Provide the [X, Y] coordinate of the cell's center where the given text is located.  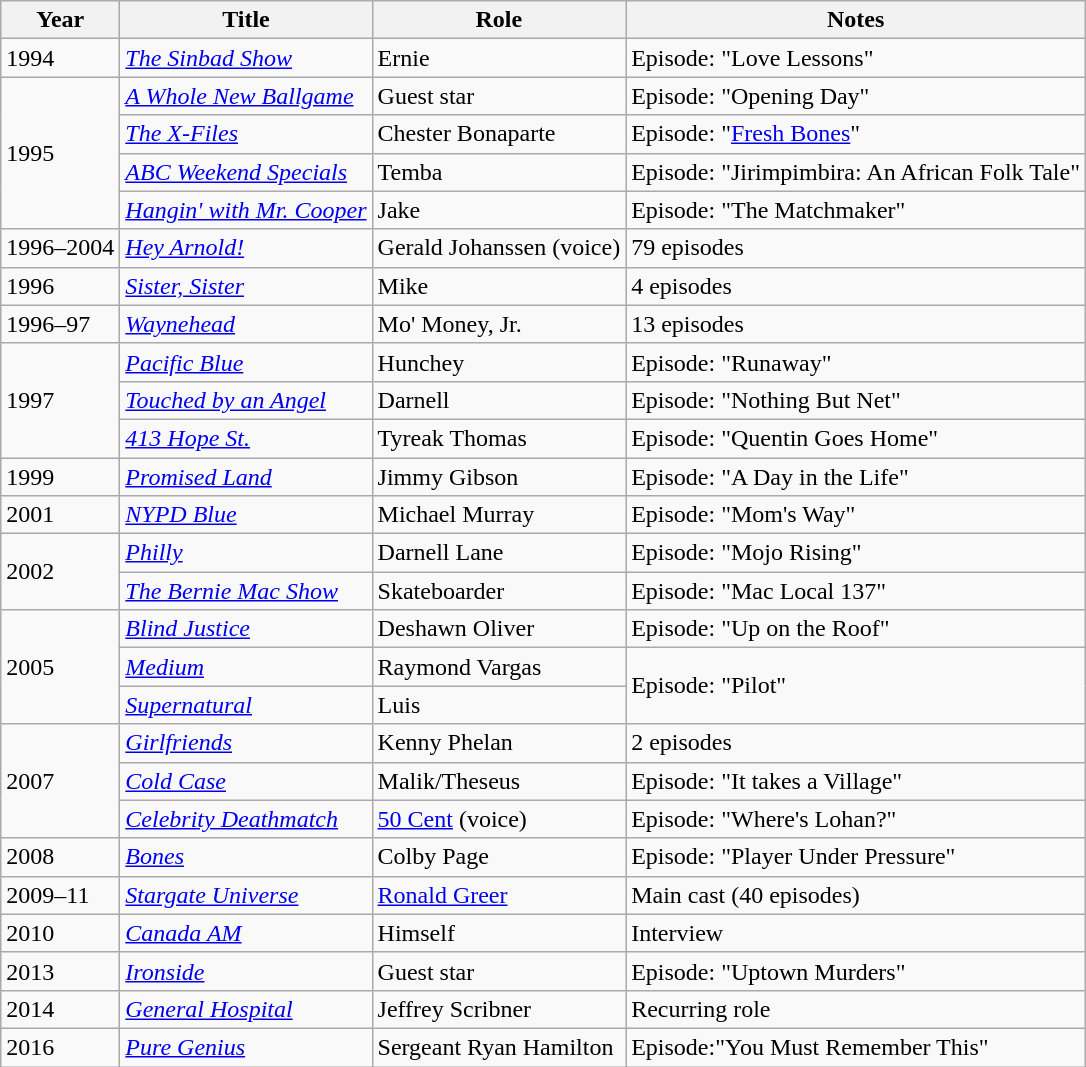
2010 [60, 933]
1996–2004 [60, 248]
1994 [60, 58]
Year [60, 20]
4 episodes [856, 286]
Episode: "It takes a Village" [856, 781]
Sergeant Ryan Hamilton [499, 1047]
ABC Weekend Specials [246, 172]
Medium [246, 667]
2002 [60, 572]
Mo' Money, Jr. [499, 324]
Gerald Johanssen (voice) [499, 248]
2001 [60, 515]
2014 [60, 1009]
Girlfriends [246, 743]
Episode: "Jirimpimbira: An African Folk Tale" [856, 172]
Episode: "Where's Lohan?" [856, 819]
Episode: "Player Under Pressure" [856, 857]
Touched by an Angel [246, 400]
Role [499, 20]
Cold Case [246, 781]
Episode: "Mac Local 137" [856, 591]
Kenny Phelan [499, 743]
2008 [60, 857]
Michael Murray [499, 515]
Sister, Sister [246, 286]
Episode: "Love Lessons" [856, 58]
Ironside [246, 971]
Ernie [499, 58]
Promised Land [246, 477]
Jeffrey Scribner [499, 1009]
A Whole New Ballgame [246, 96]
Main cast (40 episodes) [856, 895]
Philly [246, 553]
Raymond Vargas [499, 667]
Celebrity Deathmatch [246, 819]
Temba [499, 172]
Episode: "Opening Day" [856, 96]
Notes [856, 20]
Episode: "The Matchmaker" [856, 210]
Hangin' with Mr. Cooper [246, 210]
Malik/Theseus [499, 781]
1999 [60, 477]
Pacific Blue [246, 362]
1997 [60, 400]
Episode: "Quentin Goes Home" [856, 438]
Darnell Lane [499, 553]
Ronald Greer [499, 895]
1995 [60, 153]
Jake [499, 210]
Bones [246, 857]
Mike [499, 286]
Tyreak Thomas [499, 438]
1996–97 [60, 324]
Colby Page [499, 857]
Chester Bonaparte [499, 134]
General Hospital [246, 1009]
Waynehead [246, 324]
79 episodes [856, 248]
The Bernie Mac Show [246, 591]
The X-Files [246, 134]
Episode: "Up on the Roof" [856, 629]
Luis [499, 705]
Episode:"You Must Remember This" [856, 1047]
Title [246, 20]
Episode: "Uptown Murders" [856, 971]
1996 [60, 286]
2013 [60, 971]
50 Cent (voice) [499, 819]
Deshawn Oliver [499, 629]
Stargate Universe [246, 895]
Episode: "Mojo Rising" [856, 553]
Episode: "Runaway" [856, 362]
Episode: "Pilot" [856, 686]
Episode: "Nothing But Net" [856, 400]
Darnell [499, 400]
NYPD Blue [246, 515]
413 Hope St. [246, 438]
Interview [856, 933]
Episode: "Mom's Way" [856, 515]
13 episodes [856, 324]
Episode: "Fresh Bones" [856, 134]
Hey Arnold! [246, 248]
Pure Genius [246, 1047]
Skateboarder [499, 591]
Episode: "A Day in the Life" [856, 477]
2 episodes [856, 743]
Blind Justice [246, 629]
Jimmy Gibson [499, 477]
2016 [60, 1047]
Supernatural [246, 705]
2009–11 [60, 895]
Canada AM [246, 933]
2007 [60, 781]
2005 [60, 667]
Hunchey [499, 362]
Recurring role [856, 1009]
The Sinbad Show [246, 58]
Himself [499, 933]
